Provide the [X, Y] coordinate of the cell's center where the given text is located.  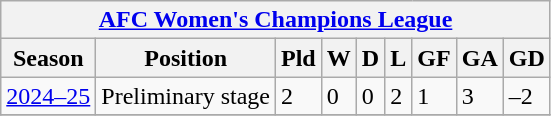
GF [434, 58]
–2 [526, 96]
L [398, 58]
Pld [299, 58]
2024–25 [48, 96]
1 [434, 96]
D [370, 58]
Season [48, 58]
W [338, 58]
GD [526, 58]
Position [186, 58]
Preliminary stage [186, 96]
AFC Women's Champions League [276, 20]
GA [480, 58]
3 [480, 96]
